From the cell containing the given text, extract its center point as [x, y] coordinate. 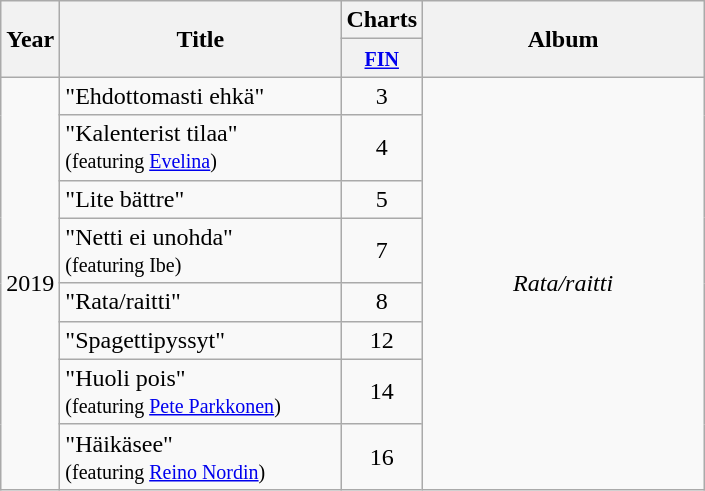
5 [382, 199]
12 [382, 340]
14 [382, 392]
"Häikäsee" (featuring Reino Nordin) [200, 456]
8 [382, 302]
"Kalenterist tilaa" (featuring Evelina) [200, 148]
7 [382, 250]
3 [382, 96]
"Rata/raitti" [200, 302]
"Huoli pois" (featuring Pete Parkkonen) [200, 392]
FIN [382, 58]
Album [564, 39]
Rata/raitti [564, 283]
"Ehdottomasti ehkä" [200, 96]
Title [200, 39]
2019 [30, 283]
"Netti ei unohda" (featuring Ibe) [200, 250]
"Spagettipyssyt" [200, 340]
16 [382, 456]
"Lite bättre" [200, 199]
Charts [382, 20]
Year [30, 39]
4 [382, 148]
